Search for the cell housing the specified text and yield its [x, y] center coordinate. 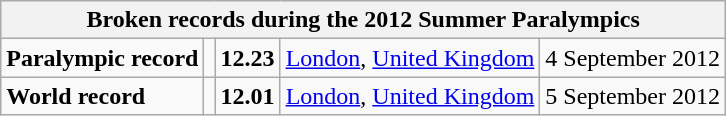
12.23 [248, 58]
12.01 [248, 96]
Broken records during the 2012 Summer Paralympics [364, 20]
4 September 2012 [633, 58]
World record [102, 96]
5 September 2012 [633, 96]
Paralympic record [102, 58]
